Scan for the cell matching the given text and deliver its (x, y) coordinate at center. 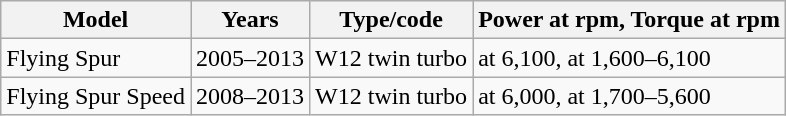
at 6,000, at 1,700–5,600 (630, 96)
2008–2013 (250, 96)
Power at rpm, Torque at rpm (630, 20)
at 6,100, at 1,600–6,100 (630, 58)
2005–2013 (250, 58)
Type/code (392, 20)
Flying Spur (96, 58)
Model (96, 20)
Years (250, 20)
Flying Spur Speed (96, 96)
